Locate the cell with the specified text and output its [X, Y] center coordinate. 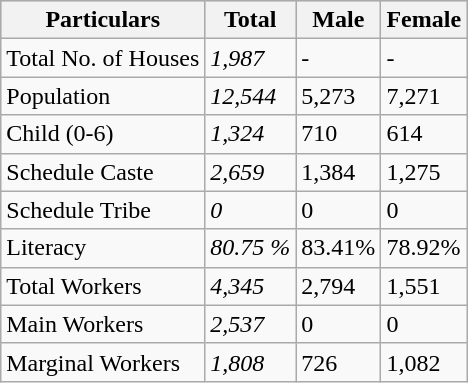
Total Workers [103, 286]
80.75 % [250, 248]
12,544 [250, 96]
Particulars [103, 20]
1,324 [250, 134]
Main Workers [103, 324]
Marginal Workers [103, 362]
1,082 [424, 362]
83.41% [338, 248]
2,537 [250, 324]
1,275 [424, 172]
Schedule Caste [103, 172]
Male [338, 20]
7,271 [424, 96]
Female [424, 20]
5,273 [338, 96]
2,794 [338, 286]
1,384 [338, 172]
Total [250, 20]
1,987 [250, 58]
Schedule Tribe [103, 210]
726 [338, 362]
78.92% [424, 248]
Child (0-6) [103, 134]
1,551 [424, 286]
4,345 [250, 286]
Total No. of Houses [103, 58]
2,659 [250, 172]
710 [338, 134]
Population [103, 96]
614 [424, 134]
1,808 [250, 362]
Literacy [103, 248]
